Output the [x, y] coordinate of the center of the cell containing the given text.  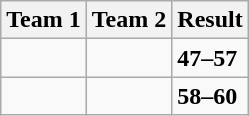
Team 2 [129, 20]
58–60 [210, 96]
Team 1 [44, 20]
47–57 [210, 58]
Result [210, 20]
